Identify which cell holds the provided text, then report its [X, Y] central coordinate. 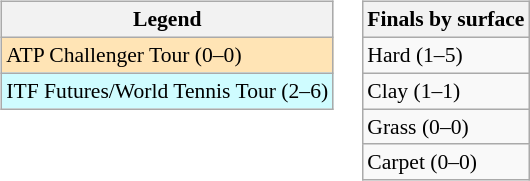
Grass (0–0) [446, 127]
Clay (1–1) [446, 91]
ITF Futures/World Tennis Tour (2–6) [167, 91]
Hard (1–5) [446, 55]
Finals by surface [446, 20]
Legend [167, 20]
Carpet (0–0) [446, 162]
ATP Challenger Tour (0–0) [167, 55]
